Return [x, y] of the center of cell containing provided text 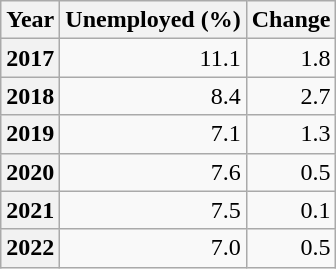
0.1 [291, 210]
7.6 [153, 172]
2020 [30, 172]
Change [291, 20]
2019 [30, 134]
Year [30, 20]
11.1 [153, 58]
7.0 [153, 248]
8.4 [153, 96]
2017 [30, 58]
2021 [30, 210]
Unemployed (%) [153, 20]
2018 [30, 96]
2022 [30, 248]
1.3 [291, 134]
7.1 [153, 134]
2.7 [291, 96]
7.5 [153, 210]
1.8 [291, 58]
